From the cell containing the given text, extract its center point as [X, Y] coordinate. 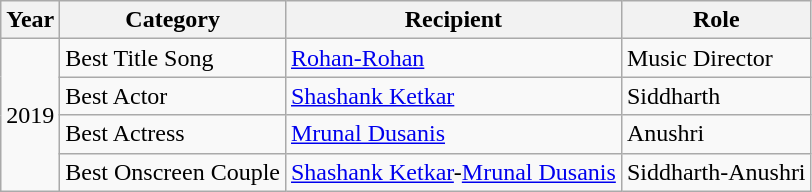
Best Title Song [173, 58]
Shashank Ketkar [453, 96]
Recipient [453, 20]
Role [716, 20]
2019 [30, 115]
Mrunal Dusanis [453, 134]
Category [173, 20]
Anushri [716, 134]
Best Onscreen Couple [173, 172]
Siddharth [716, 96]
Year [30, 20]
Best Actor [173, 96]
Shashank Ketkar-Mrunal Dusanis [453, 172]
Rohan-Rohan [453, 58]
Music Director [716, 58]
Best Actress [173, 134]
Siddharth-Anushri [716, 172]
